Search for the cell housing the specified text and yield its [X, Y] center coordinate. 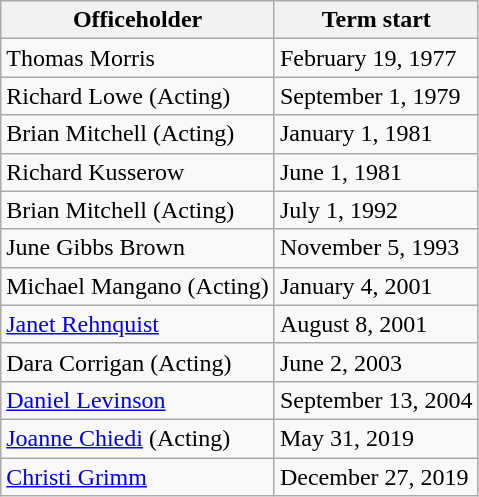
Term start [376, 20]
June 2, 2003 [376, 362]
July 1, 1992 [376, 210]
Officeholder [138, 20]
Dara Corrigan (Acting) [138, 362]
February 19, 1977 [376, 58]
November 5, 1993 [376, 248]
Richard Kusserow [138, 172]
Richard Lowe (Acting) [138, 96]
May 31, 2019 [376, 438]
January 4, 2001 [376, 286]
June Gibbs Brown [138, 248]
Thomas Morris [138, 58]
September 13, 2004 [376, 400]
December 27, 2019 [376, 477]
June 1, 1981 [376, 172]
Janet Rehnquist [138, 324]
January 1, 1981 [376, 134]
August 8, 2001 [376, 324]
Michael Mangano (Acting) [138, 286]
Daniel Levinson [138, 400]
Christi Grimm [138, 477]
Joanne Chiedi (Acting) [138, 438]
September 1, 1979 [376, 96]
